Return the (x, y) coordinate for the center point of the cell that contains the specified text.  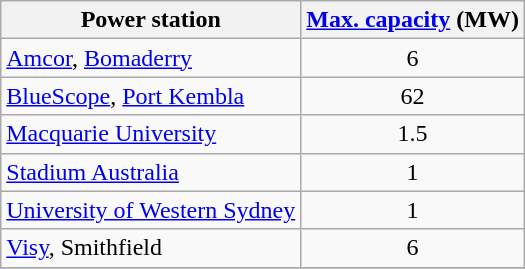
Amcor, Bomaderry (151, 58)
Stadium Australia (151, 172)
BlueScope, Port Kembla (151, 96)
Power station (151, 20)
Macquarie University (151, 134)
University of Western Sydney (151, 210)
Max. capacity (MW) (413, 20)
62 (413, 96)
Visy, Smithfield (151, 248)
1.5 (413, 134)
